Scan for the cell matching the given text and deliver its (x, y) coordinate at center. 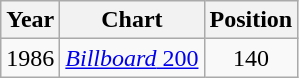
1986 (30, 58)
Chart (132, 20)
Billboard 200 (132, 58)
Year (30, 20)
Position (251, 20)
140 (251, 58)
